Pinpoint the cell where the given text exists, returning its [X, Y] midpoint coordinate. 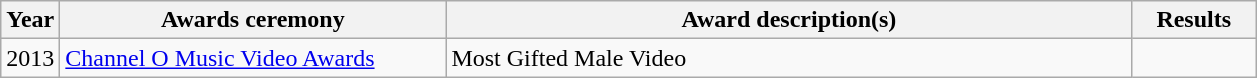
2013 [30, 58]
Year [30, 20]
Channel O Music Video Awards [253, 58]
Award description(s) [789, 20]
Results [1194, 20]
Awards ceremony [253, 20]
Most Gifted Male Video [789, 58]
